Identify which cell holds the provided text, then report its (x, y) central coordinate. 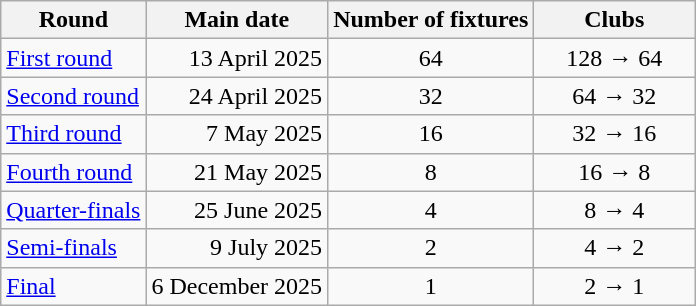
Second round (74, 96)
128 → 64 (614, 58)
16 (431, 134)
25 June 2025 (237, 210)
Number of fixtures (431, 20)
1 (431, 286)
Round (74, 20)
Fourth round (74, 172)
6 December 2025 (237, 286)
32 (431, 96)
8 → 4 (614, 210)
Quarter-finals (74, 210)
9 July 2025 (237, 248)
2 (431, 248)
First round (74, 58)
13 April 2025 (237, 58)
Final (74, 286)
64 → 32 (614, 96)
32 → 16 (614, 134)
24 April 2025 (237, 96)
8 (431, 172)
Third round (74, 134)
4 (431, 210)
4 → 2 (614, 248)
21 May 2025 (237, 172)
16 → 8 (614, 172)
2 → 1 (614, 286)
Clubs (614, 20)
7 May 2025 (237, 134)
Main date (237, 20)
64 (431, 58)
Semi-finals (74, 248)
